Return the [X, Y] coordinate for the center point of the cell that contains the specified text.  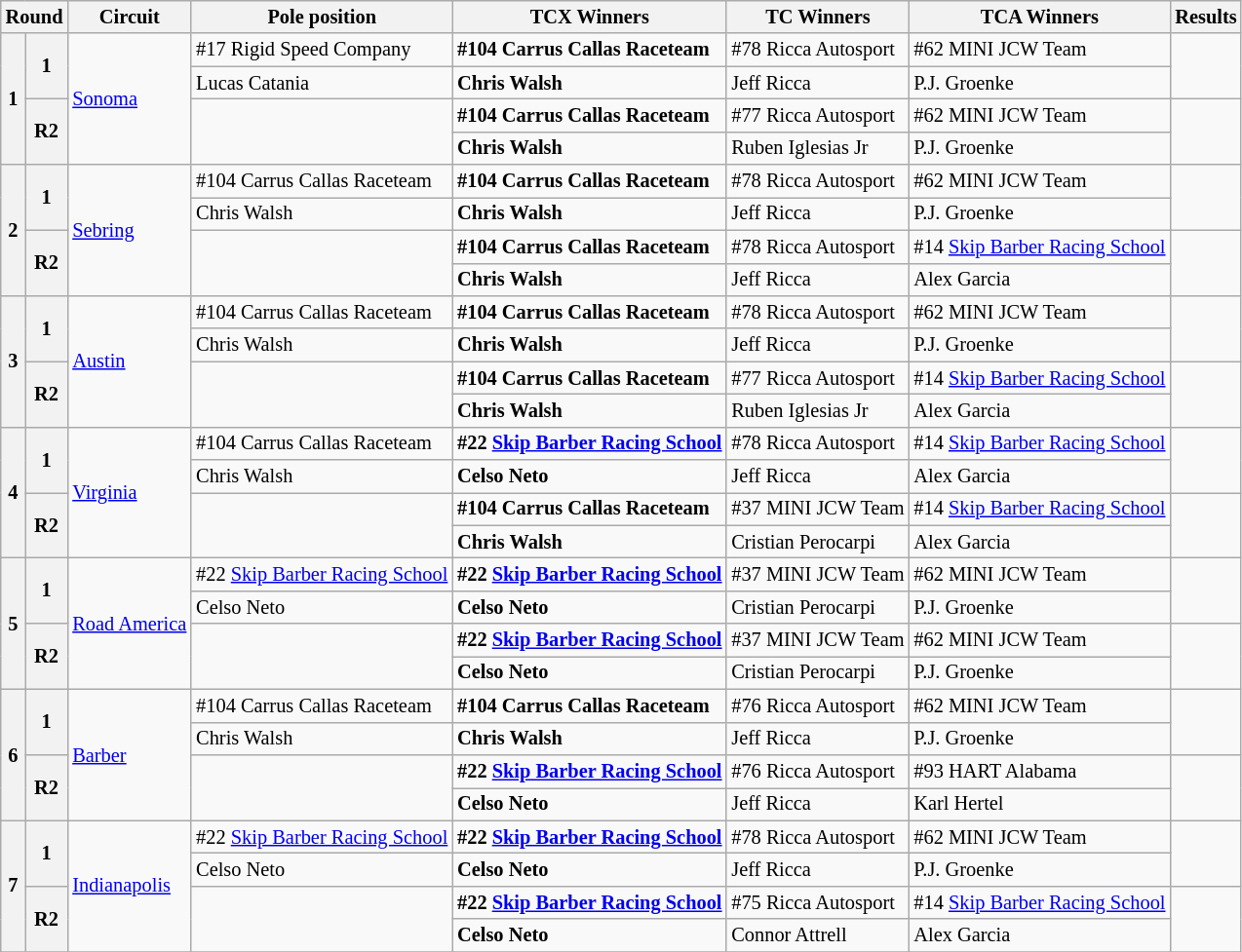
Results [1205, 17]
Virginia [129, 493]
Circuit [129, 17]
Sebring [129, 230]
Round [35, 17]
TCA Winners [1039, 17]
7 [14, 887]
2 [14, 230]
Indianapolis [129, 887]
6 [14, 754]
Lucas Catania [322, 83]
4 [14, 493]
Road America [129, 624]
3 [14, 361]
Karl Hertel [1039, 804]
Sonoma [129, 99]
TC Winners [817, 17]
5 [14, 624]
Pole position [322, 17]
TCX Winners [589, 17]
#93 HART Alabama [1039, 771]
#75 Ricca Autosport [817, 902]
#17 Rigid Speed Company [322, 50]
Barber [129, 754]
Connor Attrell [817, 935]
Austin [129, 361]
